Return [X, Y] of the center of cell containing provided text 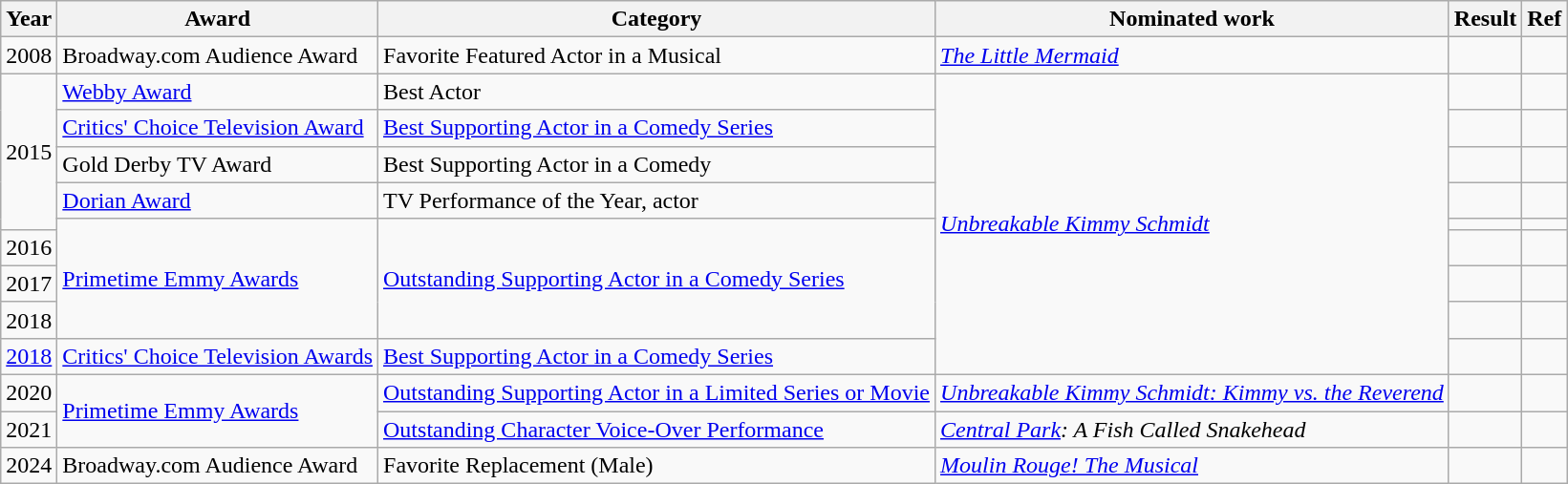
The Little Mermaid [1192, 55]
Year [29, 19]
Category [657, 19]
Ref [1544, 19]
2015 [29, 151]
Central Park: A Fish Called Snakehead [1192, 429]
Unbreakable Kimmy Schmidt [1192, 224]
2017 [29, 284]
Outstanding Character Voice-Over Performance [657, 429]
Critics' Choice Television Awards [218, 356]
2020 [29, 392]
Moulin Rouge! The Musical [1192, 466]
2024 [29, 466]
Favorite Featured Actor in a Musical [657, 55]
Outstanding Supporting Actor in a Comedy Series [657, 279]
Best Supporting Actor in a Comedy [657, 164]
2021 [29, 429]
Favorite Replacement (Male) [657, 466]
2016 [29, 247]
Award [218, 19]
Best Actor [657, 92]
Webby Award [218, 92]
Outstanding Supporting Actor in a Limited Series or Movie [657, 392]
Unbreakable Kimmy Schmidt: Kimmy vs. the Reverend [1192, 392]
Critics' Choice Television Award [218, 128]
Result [1485, 19]
Gold Derby TV Award [218, 164]
TV Performance of the Year, actor [657, 200]
2008 [29, 55]
Dorian Award [218, 200]
Nominated work [1192, 19]
